For the text-containing cell, return its midpoint in [x, y] coordinate format. 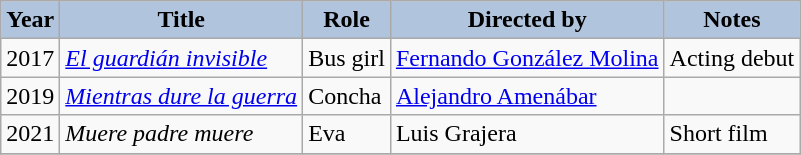
Title [182, 20]
Fernando González Molina [527, 58]
Notes [732, 20]
Short film [732, 134]
Acting debut [732, 58]
2021 [30, 134]
2019 [30, 96]
Alejandro Amenábar [527, 96]
El guardián invisible [182, 58]
Year [30, 20]
Concha [347, 96]
Eva [347, 134]
Luis Grajera [527, 134]
2017 [30, 58]
Role [347, 20]
Bus girl [347, 58]
Mientras dure la guerra [182, 96]
Directed by [527, 20]
Muere padre muere [182, 134]
